Return (x, y) of the center of cell containing provided text 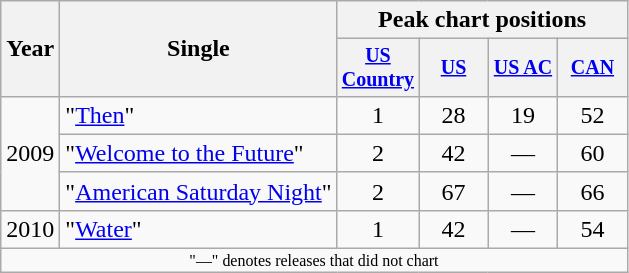
Single (198, 49)
US Country (378, 68)
CAN (592, 68)
"Welcome to the Future" (198, 153)
54 (592, 229)
Peak chart positions (482, 20)
"Then" (198, 115)
"American Saturday Night" (198, 191)
"—" denotes releases that did not chart (314, 261)
66 (592, 191)
Year (30, 49)
19 (522, 115)
28 (454, 115)
2010 (30, 229)
60 (592, 153)
US AC (522, 68)
US (454, 68)
"Water" (198, 229)
52 (592, 115)
67 (454, 191)
2009 (30, 153)
